Find where the given text appears and provide that cell's center as [X, Y] coordinate. 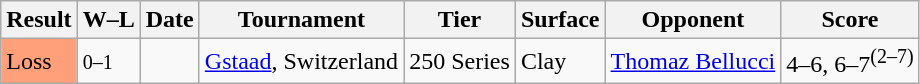
0–1 [108, 62]
250 Series [460, 62]
Opponent [693, 20]
Score [850, 20]
Date [170, 20]
Thomaz Bellucci [693, 62]
Loss [39, 62]
Tier [460, 20]
Surface [560, 20]
Tournament [301, 20]
4–6, 6–7(2–7) [850, 62]
W–L [108, 20]
Clay [560, 62]
Gstaad, Switzerland [301, 62]
Result [39, 20]
